Output the (x, y) coordinate of the center of the cell containing the given text.  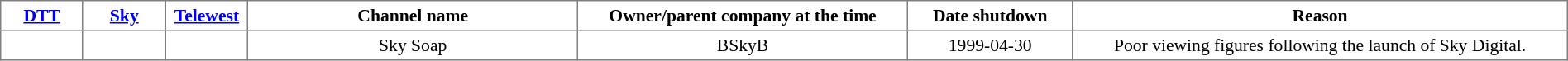
BSkyB (743, 45)
DTT (42, 16)
Reason (1320, 16)
Sky Soap (414, 45)
Date shutdown (989, 16)
Poor viewing figures following the launch of Sky Digital. (1320, 45)
Owner/parent company at the time (743, 16)
Channel name (414, 16)
Telewest (207, 16)
Sky (124, 16)
1999-04-30 (989, 45)
